Scan for the cell matching the given text and deliver its (x, y) coordinate at center. 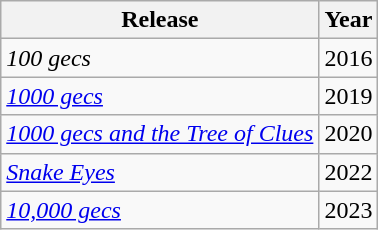
2016 (348, 58)
2023 (348, 210)
2019 (348, 96)
100 gecs (160, 58)
2020 (348, 134)
2022 (348, 172)
Year (348, 20)
Release (160, 20)
Snake Eyes (160, 172)
1000 gecs and the Tree of Clues (160, 134)
1000 gecs (160, 96)
10,000 gecs (160, 210)
